Extract the [X, Y] coordinate from the center of the cell holding the provided text.  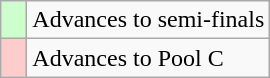
Advances to semi-finals [148, 20]
Advances to Pool C [148, 58]
